Extract the (X, Y) coordinate from the center of the cell holding the provided text.  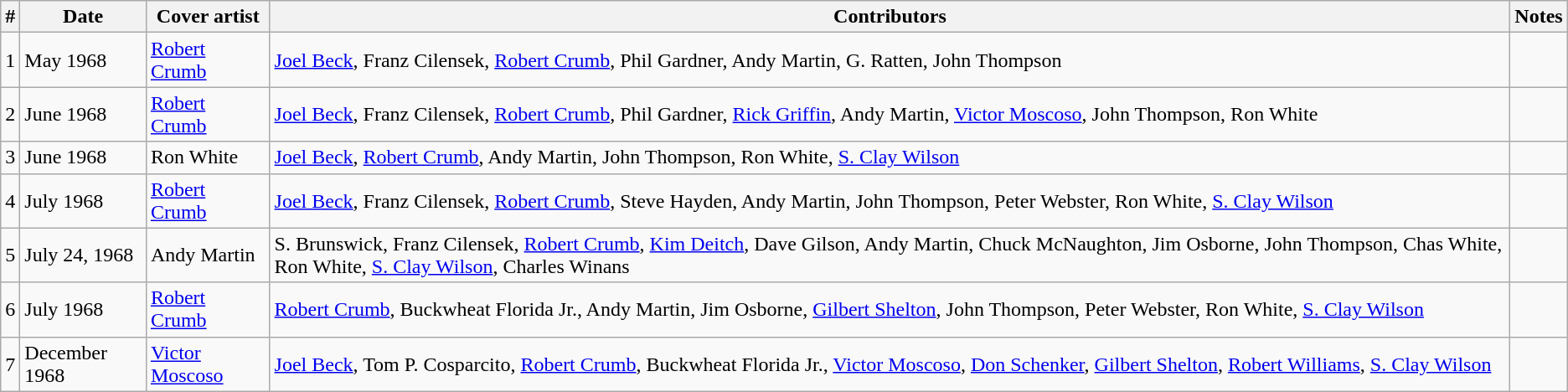
Contributors (890, 17)
Robert Crumb, Buckwheat Florida Jr., Andy Martin, Jim Osborne, Gilbert Shelton, John Thompson, Peter Webster, Ron White, S. Clay Wilson (890, 310)
Victor Moscoso (208, 364)
# (10, 17)
Joel Beck, Robert Crumb, Andy Martin, John Thompson, Ron White, S. Clay Wilson (890, 157)
4 (10, 201)
Joel Beck, Franz Cilensek, Robert Crumb, Phil Gardner, Andy Martin, G. Ratten, John Thompson (890, 60)
3 (10, 157)
Andy Martin (208, 255)
May 1968 (84, 60)
1 (10, 60)
6 (10, 310)
Ron White (208, 157)
Joel Beck, Franz Cilensek, Robert Crumb, Phil Gardner, Rick Griffin, Andy Martin, Victor Moscoso, John Thompson, Ron White (890, 114)
Date (84, 17)
July 24, 1968 (84, 255)
2 (10, 114)
7 (10, 364)
5 (10, 255)
Joel Beck, Tom P. Cosparcito, Robert Crumb, Buckwheat Florida Jr., Victor Moscoso, Don Schenker, Gilbert Shelton, Robert Williams, S. Clay Wilson (890, 364)
December 1968 (84, 364)
Joel Beck, Franz Cilensek, Robert Crumb, Steve Hayden, Andy Martin, John Thompson, Peter Webster, Ron White, S. Clay Wilson (890, 201)
Cover artist (208, 17)
Notes (1539, 17)
